Locate the cell with the specified text and output its [X, Y] center coordinate. 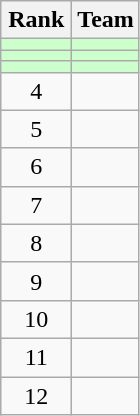
9 [36, 281]
Rank [36, 20]
7 [36, 205]
5 [36, 129]
12 [36, 395]
11 [36, 357]
10 [36, 319]
8 [36, 243]
6 [36, 167]
4 [36, 91]
Team [106, 20]
